Return the (X, Y) coordinate for the center point of the cell that contains the specified text.  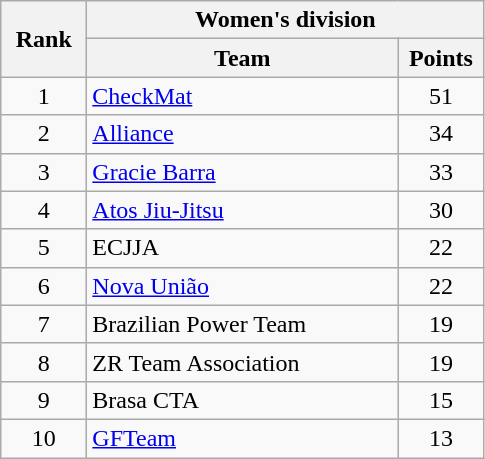
10 (44, 438)
Women's division (286, 20)
Points (441, 58)
5 (44, 248)
Team (242, 58)
Gracie Barra (242, 172)
51 (441, 96)
GFTeam (242, 438)
7 (44, 324)
Nova União (242, 286)
Brazilian Power Team (242, 324)
Atos Jiu-Jitsu (242, 210)
3 (44, 172)
6 (44, 286)
15 (441, 400)
2 (44, 134)
Rank (44, 39)
4 (44, 210)
1 (44, 96)
ECJJA (242, 248)
33 (441, 172)
CheckMat (242, 96)
Brasa CTA (242, 400)
13 (441, 438)
30 (441, 210)
ZR Team Association (242, 362)
9 (44, 400)
34 (441, 134)
8 (44, 362)
Alliance (242, 134)
